Detect which cell encompasses the target text, then output its (X, Y) center coordinate. 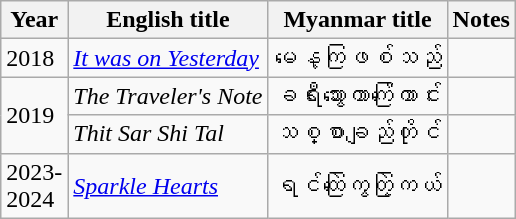
မနေ့ကဖြစ်သည် (358, 58)
Year (34, 20)
2018 (34, 58)
ခရီးသွားကောက်ကြောင်း (358, 96)
Thit Sar Shi Tal (168, 134)
Notes (481, 20)
It was on Yesterday (168, 58)
Sparkle Hearts (168, 186)
ရင်ထဲကြွေတဲ့ကြယ် (358, 186)
သစ္စာချည်တိုင် (358, 134)
2023-2024 (34, 186)
Myanmar title (358, 20)
2019 (34, 115)
The Traveler's Note (168, 96)
English title (168, 20)
